From the cell containing the given text, extract its center point as (X, Y) coordinate. 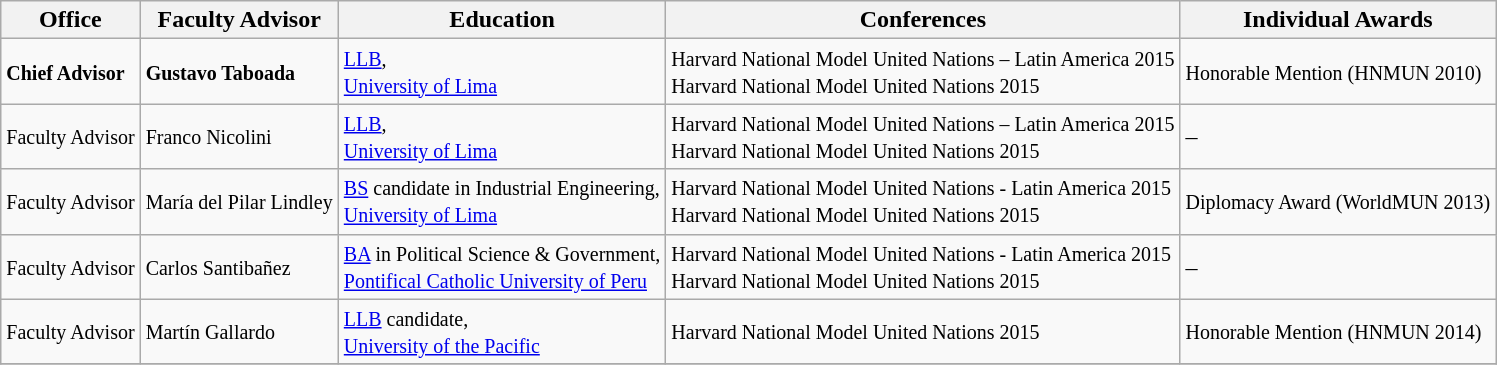
BA in Political Science & Government, Pontifical Catholic University of Peru (502, 266)
Office (70, 20)
Gustavo Taboada (239, 72)
Honorable Mention (HNMUN 2014) (1338, 332)
Honorable Mention (HNMUN 2010) (1338, 72)
María del Pilar Lindley (239, 202)
Conferences (923, 20)
Carlos Santibañez (239, 266)
Individual Awards (1338, 20)
Diplomacy Award (WorldMUN 2013) (1338, 202)
LLB candidate, University of the Pacific (502, 332)
Franco Nicolini (239, 136)
Chief Advisor (70, 72)
BS candidate in Industrial Engineering, University of Lima (502, 202)
Harvard National Model United Nations 2015 (923, 332)
Education (502, 20)
Martín Gallardo (239, 332)
